Return [X, Y] of the center of cell containing provided text 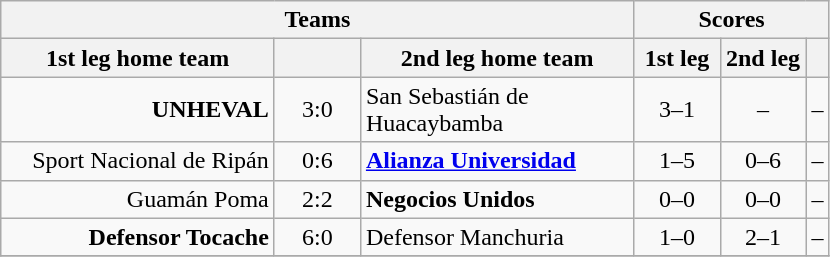
1–5 [677, 161]
Guamán Poma [138, 199]
UNHEVAL [138, 110]
Negocios Unidos [497, 199]
3–1 [677, 110]
2nd leg [763, 58]
1st leg home team [138, 58]
0–6 [763, 161]
Teams [318, 20]
Defensor Manchuria [497, 237]
Scores [732, 20]
3:0 [317, 110]
San Sebastián de Huacaybamba [497, 110]
2:2 [317, 199]
1–0 [677, 237]
Alianza Universidad [497, 161]
Defensor Tocache [138, 237]
6:0 [317, 237]
0:6 [317, 161]
Sport Nacional de Ripán [138, 161]
1st leg [677, 58]
2–1 [763, 237]
2nd leg home team [497, 58]
